Scan for the cell matching the given text and deliver its [X, Y] coordinate at center. 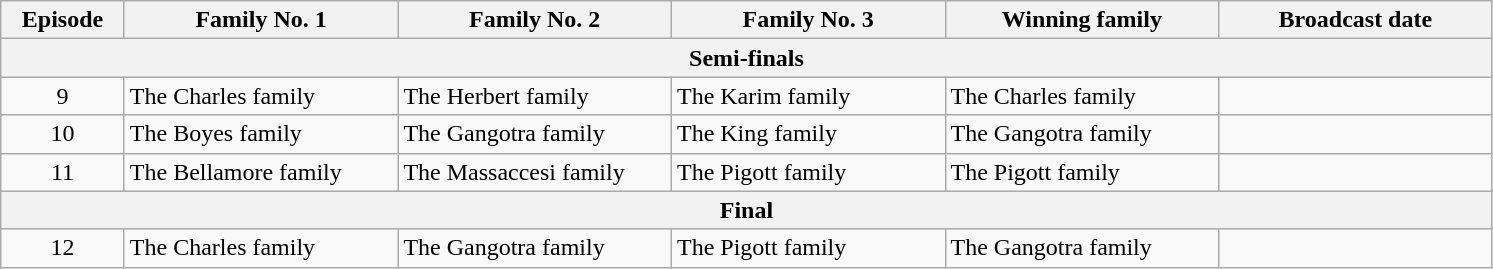
The Boyes family [261, 134]
Winning family [1082, 20]
Broadcast date [1356, 20]
Final [746, 210]
The Bellamore family [261, 172]
Episode [63, 20]
11 [63, 172]
12 [63, 248]
Semi-finals [746, 58]
Family No. 2 [535, 20]
10 [63, 134]
Family No. 3 [808, 20]
9 [63, 96]
The Herbert family [535, 96]
The Massaccesi family [535, 172]
The Karim family [808, 96]
The King family [808, 134]
Family No. 1 [261, 20]
